Pinpoint the cell where the given text exists, returning its [x, y] midpoint coordinate. 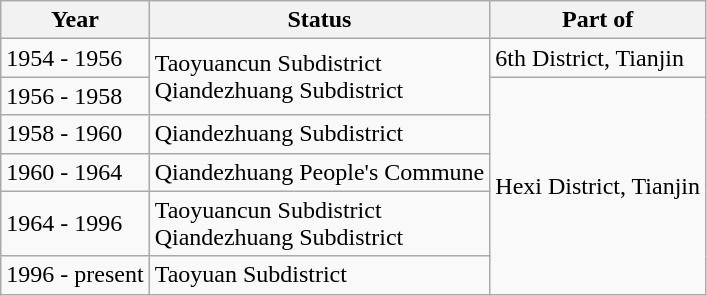
6th District, Tianjin [598, 58]
Qiandezhuang Subdistrict [320, 134]
1960 - 1964 [75, 172]
1954 - 1956 [75, 58]
Year [75, 20]
Part of [598, 20]
1958 - 1960 [75, 134]
1996 - present [75, 275]
Taoyuan Subdistrict [320, 275]
1956 - 1958 [75, 96]
Qiandezhuang People's Commune [320, 172]
Hexi District, Tianjin [598, 186]
Status [320, 20]
1964 - 1996 [75, 224]
